Capture the cell that displays the provided text and extract its (X, Y) central coordinate. 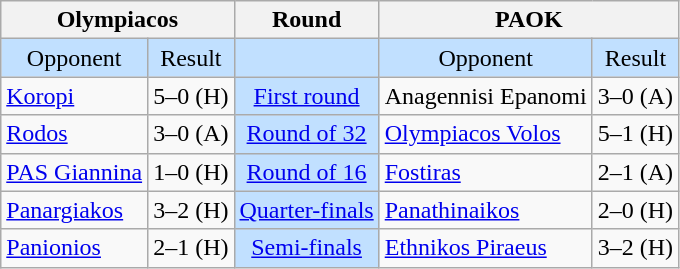
2–0 (H) (635, 210)
Ethnikos Piraeus (486, 248)
Semi-finals (306, 248)
Panathinaikos (486, 210)
Anagennisi Epanomi (486, 96)
PAS Giannina (74, 172)
Fostiras (486, 172)
Panargiakos (74, 210)
Koropi (74, 96)
Rodos (74, 134)
Round of 32 (306, 134)
First round (306, 96)
PAOK (528, 20)
1–0 (H) (191, 172)
2–1 (H) (191, 248)
2–1 (A) (635, 172)
Round (306, 20)
Round of 16 (306, 172)
Olympiacos Volos (486, 134)
5–1 (H) (635, 134)
Quarter-finals (306, 210)
5–0 (H) (191, 96)
Panionios (74, 248)
Olympiacos (118, 20)
